From the cell containing the given text, extract its center point as (X, Y) coordinate. 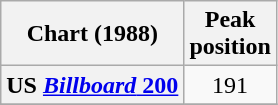
US Billboard 200 (92, 85)
191 (230, 85)
Peakposition (230, 34)
Chart (1988) (92, 34)
